Locate the cell with the specified text and output its [X, Y] center coordinate. 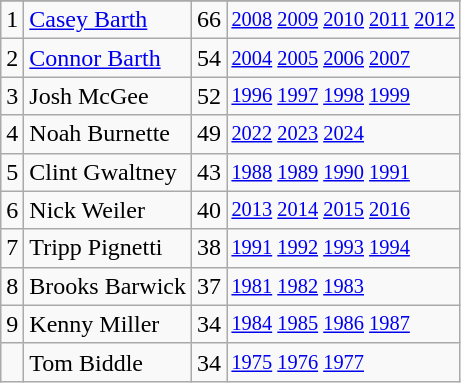
1991 1992 1993 1994 [344, 248]
66 [210, 20]
1975 1976 1977 [344, 362]
43 [210, 172]
Connor Barth [108, 58]
5 [12, 172]
3 [12, 96]
6 [12, 210]
7 [12, 248]
Casey Barth [108, 20]
1 [12, 20]
37 [210, 286]
49 [210, 134]
2 [12, 58]
Kenny Miller [108, 324]
2022 2023 2024 [344, 134]
2008 2009 2010 2011 2012 [344, 20]
9 [12, 324]
2013 2014 2015 2016 [344, 210]
Nick Weiler [108, 210]
2004 2005 2006 2007 [344, 58]
1981 1982 1983 [344, 286]
1988 1989 1990 1991 [344, 172]
Brooks Barwick [108, 286]
40 [210, 210]
38 [210, 248]
8 [12, 286]
Tripp Pignetti [108, 248]
Tom Biddle [108, 362]
Josh McGee [108, 96]
54 [210, 58]
Noah Burnette [108, 134]
4 [12, 134]
Clint Gwaltney [108, 172]
1984 1985 1986 1987 [344, 324]
1996 1997 1998 1999 [344, 96]
52 [210, 96]
